Pinpoint the cell where the given text exists, returning its [X, Y] midpoint coordinate. 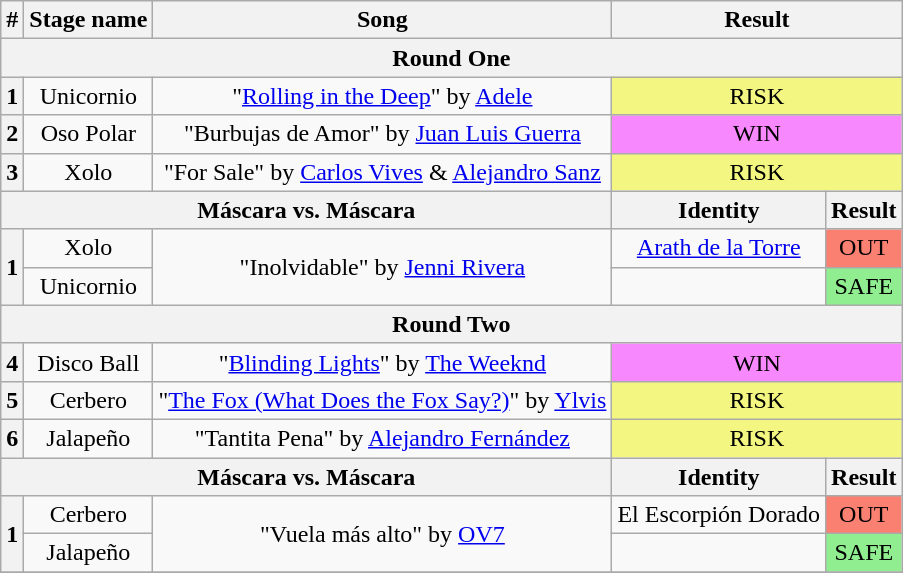
Oso Polar [88, 134]
Disco Ball [88, 362]
Song [382, 20]
6 [12, 438]
Round Two [452, 324]
"Rolling in the Deep" by Adele [382, 96]
5 [12, 400]
Arath de la Torre [719, 248]
"The Fox (What Does the Fox Say?)" by Ylvis [382, 400]
"Blinding Lights" by The Weeknd [382, 362]
4 [12, 362]
# [12, 20]
2 [12, 134]
3 [12, 172]
El Escorpión Dorado [719, 515]
Stage name [88, 20]
"Burbujas de Amor" by Juan Luis Guerra [382, 134]
"Vuela más alto" by OV7 [382, 534]
"For Sale" by Carlos Vives & Alejandro Sanz [382, 172]
"Tantita Pena" by Alejandro Fernández [382, 438]
Round One [452, 58]
"Inolvidable" by Jenni Rivera [382, 267]
